Output the (x, y) coordinate of the center of the cell containing the given text.  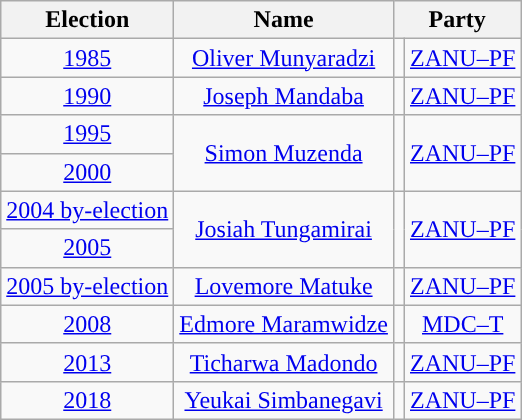
Ticharwa Madondo (284, 362)
Name (284, 20)
Edmore Maramwidze (284, 324)
1990 (88, 96)
2018 (88, 400)
2013 (88, 362)
Josiah Tungamirai (284, 229)
Joseph Mandaba (284, 96)
MDC–T (462, 324)
2000 (88, 172)
Election (88, 20)
Party (456, 20)
1985 (88, 58)
Oliver Munyaradzi (284, 58)
2008 (88, 324)
1995 (88, 134)
2005 by-election (88, 286)
Lovemore Matuke (284, 286)
Yeukai Simbanegavi (284, 400)
Simon Muzenda (284, 153)
2005 (88, 248)
2004 by-election (88, 210)
